Scan for the cell matching the given text and deliver its (X, Y) coordinate at center. 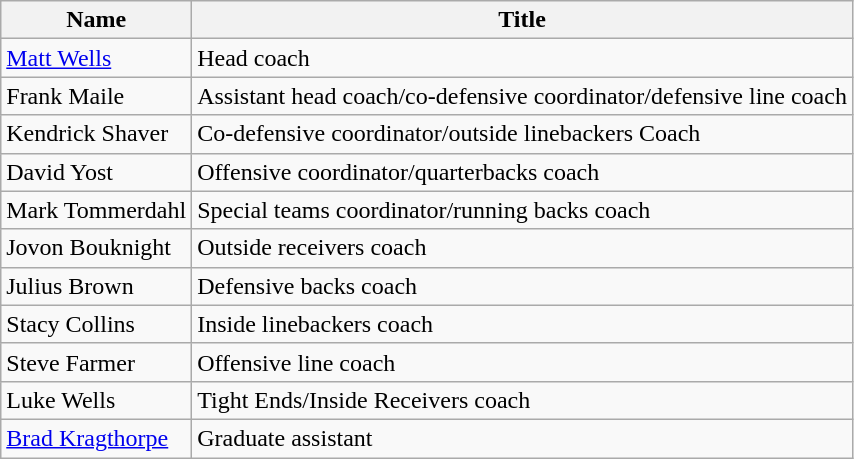
Frank Maile (96, 96)
Special teams coordinator/running backs coach (522, 210)
Title (522, 20)
Outside receivers coach (522, 248)
Julius Brown (96, 286)
Jovon Bouknight (96, 248)
Luke Wells (96, 400)
Kendrick Shaver (96, 134)
Name (96, 20)
David Yost (96, 172)
Co-defensive coordinator/outside linebackers Coach (522, 134)
Head coach (522, 58)
Stacy Collins (96, 324)
Steve Farmer (96, 362)
Inside linebackers coach (522, 324)
Offensive coordinator/quarterbacks coach (522, 172)
Defensive backs coach (522, 286)
Brad Kragthorpe (96, 438)
Tight Ends/Inside Receivers coach (522, 400)
Matt Wells (96, 58)
Mark Tommerdahl (96, 210)
Assistant head coach/co-defensive coordinator/defensive line coach (522, 96)
Graduate assistant (522, 438)
Offensive line coach (522, 362)
